For the text-containing cell, return its midpoint in [X, Y] coordinate format. 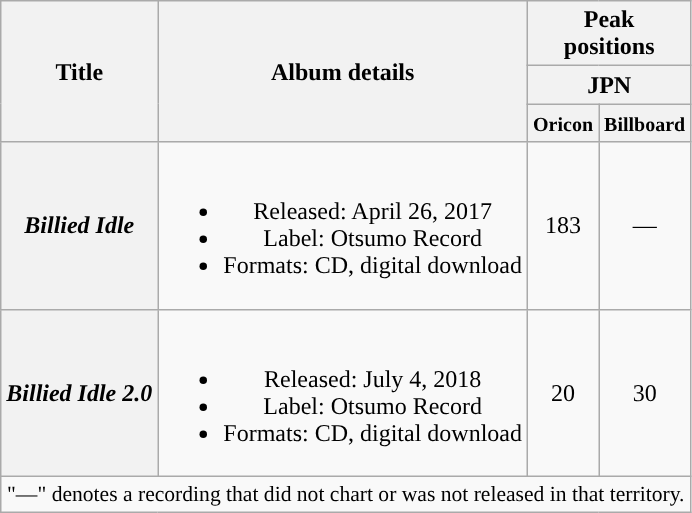
Billboard [645, 123]
JPN [610, 85]
183 [564, 226]
— [645, 226]
Released: April 26, 2017Label: Otsumo RecordFormats: CD, digital download [343, 226]
Album details [343, 72]
Released: July 4, 2018Label: Otsumo RecordFormats: CD, digital download [343, 392]
20 [564, 392]
30 [645, 392]
Billied Idle 2.0 [80, 392]
Title [80, 72]
"—" denotes a recording that did not chart or was not released in that territory. [346, 494]
Billied Idle [80, 226]
Oricon [564, 123]
Peak positions [610, 34]
